Determine the (X, Y) coordinate at the center of the cell enclosing the given text.  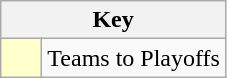
Key (114, 20)
Teams to Playoffs (134, 58)
